Search for the cell housing the specified text and yield its [X, Y] center coordinate. 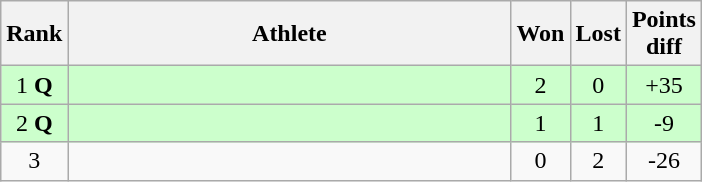
-9 [664, 123]
Athlete [290, 34]
Won [540, 34]
Rank [34, 34]
Pointsdiff [664, 34]
+35 [664, 85]
1 Q [34, 85]
Lost [598, 34]
2 Q [34, 123]
-26 [664, 161]
3 [34, 161]
